Output the [X, Y] coordinate of the center of the cell containing the given text.  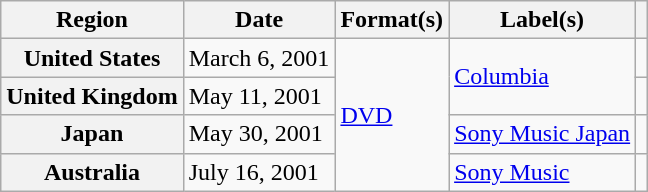
Region [92, 20]
United Kingdom [92, 96]
May 11, 2001 [259, 96]
DVD [392, 115]
May 30, 2001 [259, 134]
Columbia [542, 77]
July 16, 2001 [259, 172]
March 6, 2001 [259, 58]
Australia [92, 172]
Date [259, 20]
United States [92, 58]
Sony Music Japan [542, 134]
Label(s) [542, 20]
Japan [92, 134]
Sony Music [542, 172]
Format(s) [392, 20]
